Pinpoint the cell where the given text exists, returning its [x, y] midpoint coordinate. 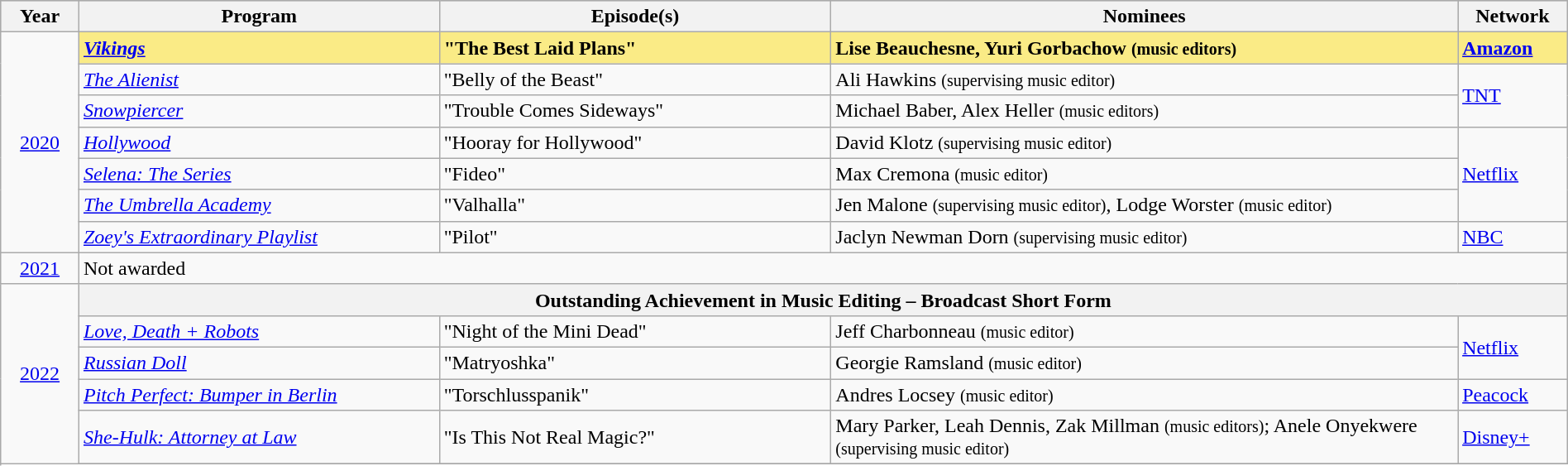
Hollywood [259, 142]
Program [259, 17]
Selena: The Series [259, 174]
"Trouble Comes Sideways" [635, 111]
Max Cremona (music editor) [1145, 174]
Snowpiercer [259, 111]
Zoey's Extraordinary Playlist [259, 237]
Russian Doll [259, 363]
"Fideo" [635, 174]
Nominees [1145, 17]
Michael Baber, Alex Heller (music editors) [1145, 111]
"Valhalla" [635, 205]
"Night of the Mini Dead" [635, 331]
Mary Parker, Leah Dennis, Zak Millman (music editors); Anele Onyekwere (supervising music editor) [1145, 437]
"Pilot" [635, 237]
Ali Hawkins (supervising music editor) [1145, 79]
"Is This Not Real Magic?" [635, 437]
Jen Malone (supervising music editor), Lodge Worster (music editor) [1145, 205]
2021 [40, 268]
NBC [1513, 237]
"Matryoshka" [635, 363]
2022 [40, 374]
Vikings [259, 48]
David Klotz (supervising music editor) [1145, 142]
"Belly of the Beast" [635, 79]
2020 [40, 142]
"Hooray for Hollywood" [635, 142]
Network [1513, 17]
Amazon [1513, 48]
Episode(s) [635, 17]
She-Hulk: Attorney at Law [259, 437]
The Alienist [259, 79]
Peacock [1513, 395]
Not awarded [823, 268]
Lise Beauchesne, Yuri Gorbachow (music editors) [1145, 48]
Year [40, 17]
"The Best Laid Plans" [635, 48]
Outstanding Achievement in Music Editing – Broadcast Short Form [823, 300]
Disney+ [1513, 437]
TNT [1513, 95]
The Umbrella Academy [259, 205]
Georgie Ramsland (music editor) [1145, 363]
Pitch Perfect: Bumper in Berlin [259, 395]
Andres Locsey (music editor) [1145, 395]
Jeff Charbonneau (music editor) [1145, 331]
"Torschlusspanik" [635, 395]
Jaclyn Newman Dorn (supervising music editor) [1145, 237]
Love, Death + Robots [259, 331]
